Pinpoint the cell where the given text exists, returning its (x, y) midpoint coordinate. 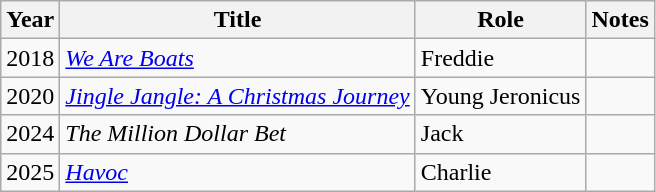
2020 (30, 96)
2024 (30, 134)
Young Jeronicus (500, 96)
We Are Boats (238, 58)
Role (500, 20)
Jingle Jangle: A Christmas Journey (238, 96)
Havoc (238, 172)
Title (238, 20)
Jack (500, 134)
Freddie (500, 58)
The Million Dollar Bet (238, 134)
2025 (30, 172)
Notes (620, 20)
Year (30, 20)
2018 (30, 58)
Charlie (500, 172)
